Pinpoint the cell where the given text exists, returning its (x, y) midpoint coordinate. 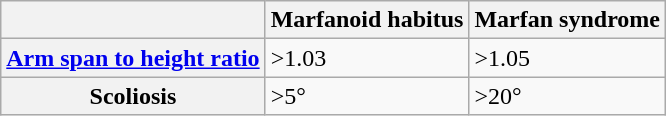
>5° (367, 96)
Scoliosis (133, 96)
>1.05 (568, 58)
Marfan syndrome (568, 20)
Marfanoid habitus (367, 20)
>1.03 (367, 58)
Arm span to height ratio (133, 58)
>20° (568, 96)
